Scan for the cell matching the given text and deliver its (X, Y) coordinate at center. 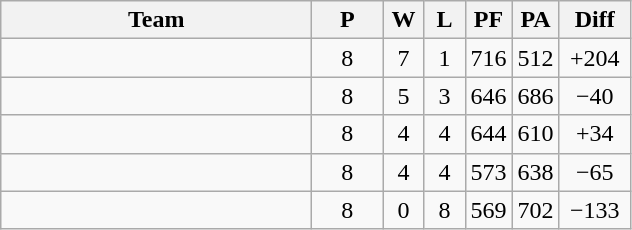
0 (404, 210)
3 (444, 96)
646 (488, 96)
716 (488, 58)
P (348, 20)
Diff (594, 20)
702 (536, 210)
+204 (594, 58)
−133 (594, 210)
−40 (594, 96)
7 (404, 58)
L (444, 20)
644 (488, 134)
Team (156, 20)
686 (536, 96)
−65 (594, 172)
610 (536, 134)
W (404, 20)
573 (488, 172)
+34 (594, 134)
638 (536, 172)
PF (488, 20)
PA (536, 20)
5 (404, 96)
1 (444, 58)
569 (488, 210)
512 (536, 58)
